Provide the (x, y) coordinate of the cell's center where the given text is located.  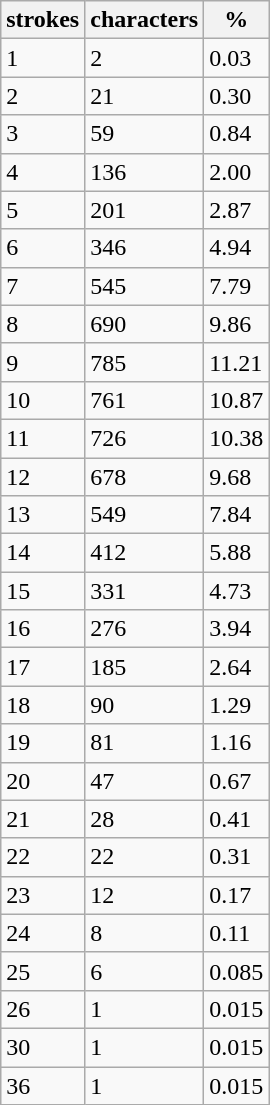
0.30 (236, 96)
25 (43, 971)
4.94 (236, 248)
726 (144, 438)
28 (144, 819)
3 (43, 134)
185 (144, 667)
346 (144, 248)
5 (43, 210)
2.00 (236, 172)
26 (43, 1009)
549 (144, 515)
81 (144, 743)
0.67 (236, 781)
20 (43, 781)
0.03 (236, 58)
18 (43, 705)
1.29 (236, 705)
10 (43, 400)
9 (43, 362)
201 (144, 210)
276 (144, 629)
3.94 (236, 629)
11 (43, 438)
24 (43, 933)
15 (43, 591)
0.085 (236, 971)
9.86 (236, 324)
16 (43, 629)
761 (144, 400)
690 (144, 324)
331 (144, 591)
545 (144, 286)
characters (144, 20)
17 (43, 667)
10.87 (236, 400)
2.87 (236, 210)
4 (43, 172)
9.68 (236, 477)
7.84 (236, 515)
0.17 (236, 895)
4.73 (236, 591)
0.31 (236, 857)
19 (43, 743)
59 (144, 134)
90 (144, 705)
136 (144, 172)
2.64 (236, 667)
36 (43, 1085)
5.88 (236, 553)
11.21 (236, 362)
0.41 (236, 819)
0.11 (236, 933)
30 (43, 1047)
678 (144, 477)
1.16 (236, 743)
47 (144, 781)
0.84 (236, 134)
785 (144, 362)
7 (43, 286)
10.38 (236, 438)
strokes (43, 20)
% (236, 20)
23 (43, 895)
13 (43, 515)
7.79 (236, 286)
412 (144, 553)
14 (43, 553)
